From the cell containing the given text, extract its center point as (x, y) coordinate. 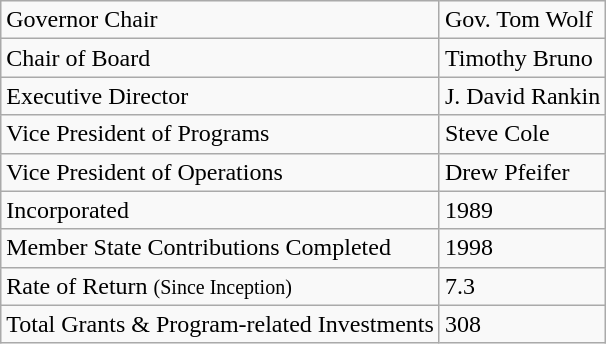
1989 (522, 210)
Drew Pfeifer (522, 172)
Timothy Bruno (522, 58)
Rate of Return (Since Inception) (220, 286)
Governor Chair (220, 20)
Incorporated (220, 210)
J. David Rankin (522, 96)
1998 (522, 248)
Vice President of Programs (220, 134)
7.3 (522, 286)
Total Grants & Program-related Investments (220, 324)
308 (522, 324)
Chair of Board (220, 58)
Executive Director (220, 96)
Vice President of Operations (220, 172)
Member State Contributions Completed (220, 248)
Steve Cole (522, 134)
Gov. Tom Wolf (522, 20)
